Output the (x, y) coordinate of the center of the cell containing the given text.  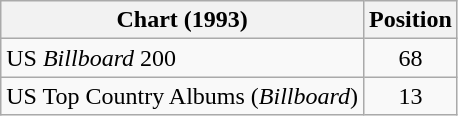
68 (411, 58)
Chart (1993) (182, 20)
US Billboard 200 (182, 58)
US Top Country Albums (Billboard) (182, 96)
Position (411, 20)
13 (411, 96)
